Determine the (x, y) coordinate at the center of the cell enclosing the given text.  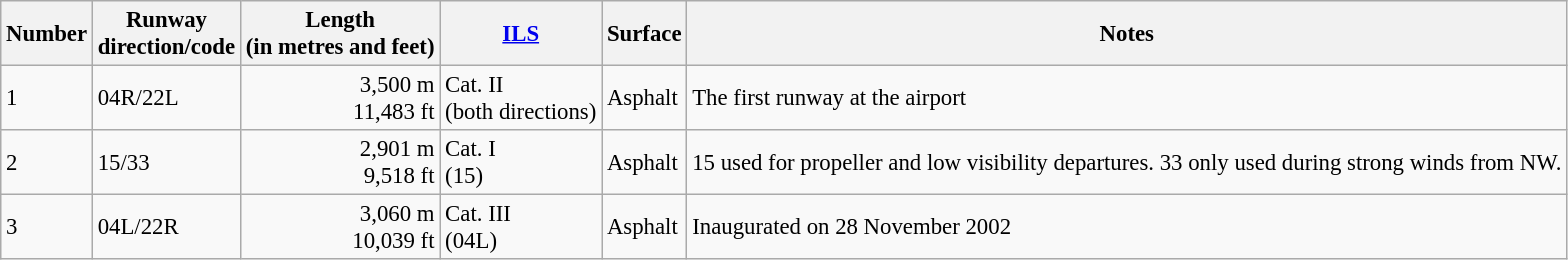
Notes (1127, 34)
1 (47, 98)
15 used for propeller and low visibility departures. 33 only used during strong winds from NW. (1127, 162)
04R/22L (166, 98)
3,500 m11,483 ft (340, 98)
Length(in metres and feet) (340, 34)
ILS (521, 34)
2,901 m9,518 ft (340, 162)
3 (47, 228)
Cat. I(15) (521, 162)
Surface (644, 34)
3,060 m10,039 ft (340, 228)
Inaugurated on 28 November 2002 (1127, 228)
Cat. II(both directions) (521, 98)
Cat. III(04L) (521, 228)
The first runway at the airport (1127, 98)
04L/22R (166, 228)
2 (47, 162)
Number (47, 34)
Runwaydirection/code (166, 34)
15/33 (166, 162)
